Return the (x, y) coordinate for the center point of the cell that contains the specified text.  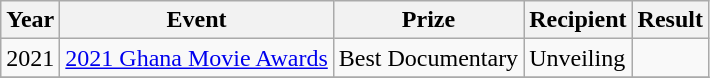
Year (30, 20)
Event (196, 20)
Prize (428, 20)
Result (670, 20)
2021 Ghana Movie Awards (196, 58)
2021 (30, 58)
Best Documentary (428, 58)
Unveiling (578, 58)
Recipient (578, 20)
